Identify which cell holds the provided text, then report its [x, y] central coordinate. 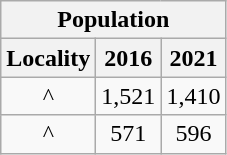
571 [128, 134]
2021 [194, 58]
1,521 [128, 96]
Population [114, 20]
2016 [128, 58]
596 [194, 134]
1,410 [194, 96]
Locality [48, 58]
